Return the (X, Y) coordinate for the center point of the cell that contains the specified text.  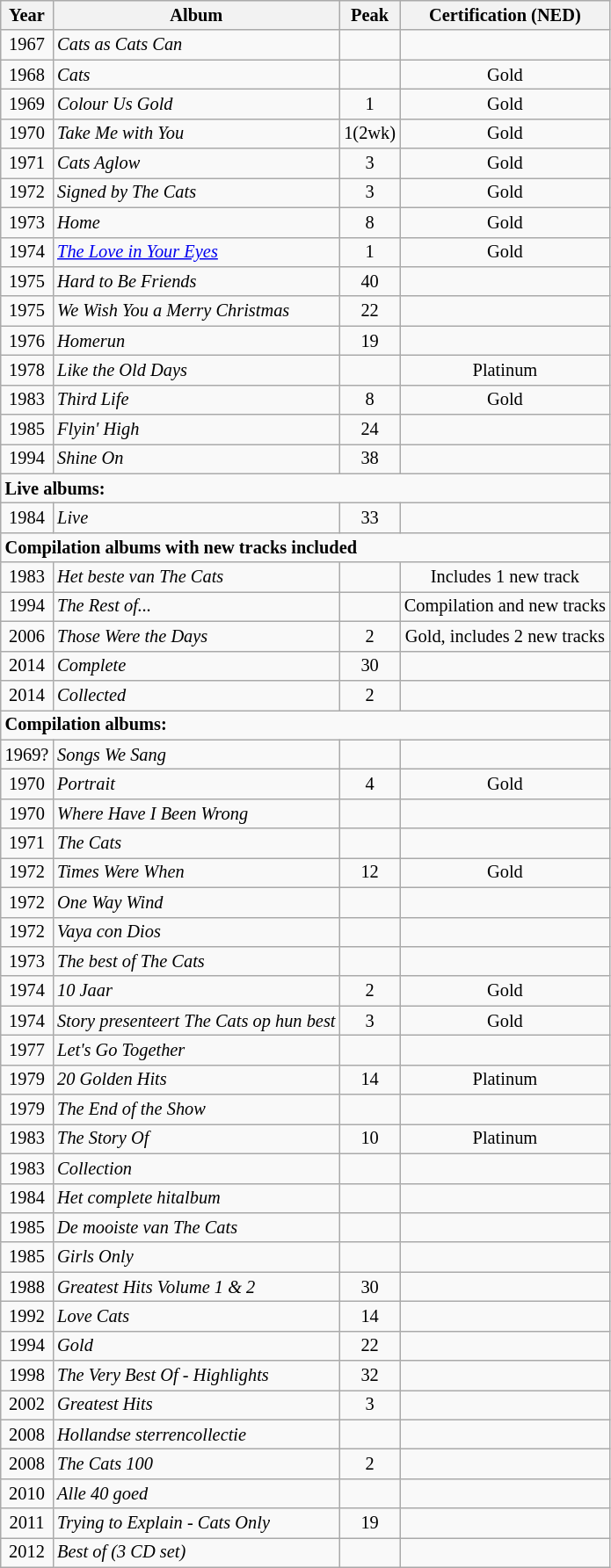
Cats as Cats Can (196, 45)
1(2wk) (369, 134)
Trying to Explain - Cats Only (196, 1523)
Live (196, 518)
The best of The Cats (196, 962)
Live albums: (306, 488)
Best of (3 CD set) (196, 1553)
The Rest of... (196, 607)
1992 (27, 1317)
Het beste van The Cats (196, 577)
Flyin' High (196, 430)
Where Have I Been Wrong (196, 813)
Compilation and new tracks (505, 607)
Compilation albums with new tracks included (306, 548)
Compilation albums: (306, 725)
Home (196, 222)
1967 (27, 45)
1998 (27, 1376)
Collected (196, 696)
The Very Best Of - Highlights (196, 1376)
1988 (27, 1287)
24 (369, 430)
10 (369, 1139)
Cats (196, 75)
1978 (27, 371)
Year (27, 16)
1968 (27, 75)
10 Jaar (196, 991)
Gold, includes 2 new tracks (505, 637)
2002 (27, 1405)
Homerun (196, 341)
Hollandse sterrencollectie (196, 1434)
Collection (196, 1168)
Complete (196, 666)
40 (369, 282)
Greatest Hits (196, 1405)
Those Were the Days (196, 637)
Like the Old Days (196, 371)
Love Cats (196, 1317)
38 (369, 459)
Colour Us Gold (196, 105)
32 (369, 1376)
Peak (369, 16)
20 Golden Hits (196, 1080)
Times Were When (196, 873)
The Cats 100 (196, 1464)
Includes 1 new track (505, 577)
Het complete hitalbum (196, 1198)
Alle 40 goed (196, 1494)
One Way Wind (196, 902)
33 (369, 518)
The Love in Your Eyes (196, 252)
Songs We Sang (196, 755)
Girls Only (196, 1257)
The End of the Show (196, 1109)
Take Me with You (196, 134)
Greatest Hits Volume 1 & 2 (196, 1287)
Cats Aglow (196, 163)
1977 (27, 1051)
2010 (27, 1494)
4 (369, 784)
Certification (NED) (505, 16)
Signed by The Cats (196, 193)
Shine On (196, 459)
12 (369, 873)
Vaya con Dios (196, 932)
Third Life (196, 400)
1976 (27, 341)
1969 (27, 105)
2011 (27, 1523)
The Story Of (196, 1139)
2012 (27, 1553)
Album (196, 16)
Portrait (196, 784)
1969? (27, 755)
De mooiste van The Cats (196, 1228)
2006 (27, 637)
Story presenteert The Cats op hun best (196, 1021)
Let's Go Together (196, 1051)
We Wish You a Merry Christmas (196, 311)
The Cats (196, 843)
Hard to Be Friends (196, 282)
